Output the [X, Y] coordinate of the center of the cell containing the given text.  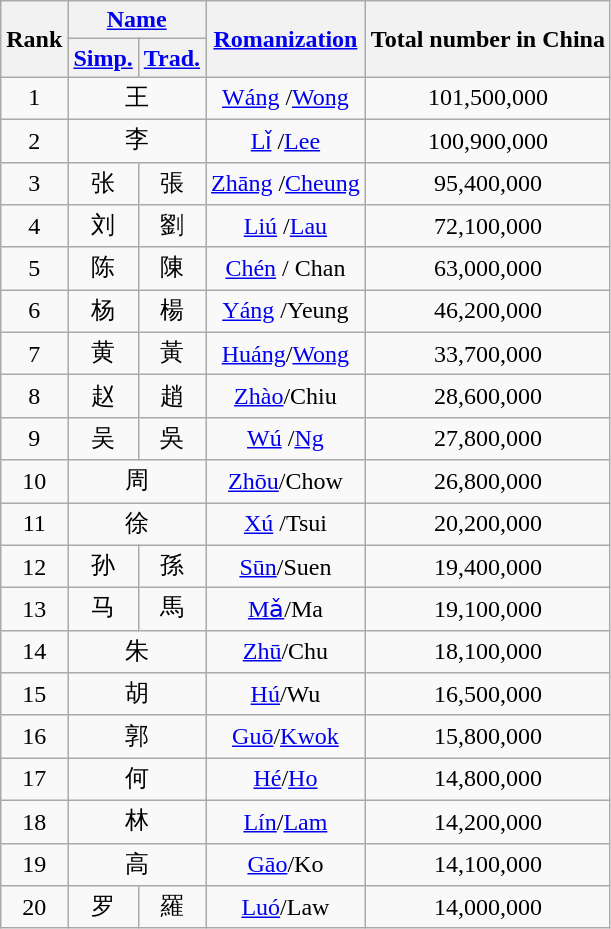
5 [34, 268]
14,800,000 [488, 780]
Hé/Ho [286, 780]
何 [137, 780]
100,900,000 [488, 140]
4 [34, 226]
马 [103, 610]
7 [34, 354]
郭 [137, 736]
13 [34, 610]
17 [34, 780]
胡 [137, 694]
33,700,000 [488, 354]
1 [34, 98]
19,400,000 [488, 566]
20 [34, 908]
16,500,000 [488, 694]
Sūn/Suen [286, 566]
陈 [103, 268]
2 [34, 140]
10 [34, 482]
72,100,000 [488, 226]
朱 [137, 652]
Guō/Kwok [286, 736]
28,600,000 [488, 396]
罗 [103, 908]
9 [34, 438]
高 [137, 864]
16 [34, 736]
15,800,000 [488, 736]
Yáng /Yeung [286, 312]
赵 [103, 396]
Xú /Tsui [286, 524]
Gāo/Ko [286, 864]
Zhāng /Cheung [286, 184]
Chén / Chan [286, 268]
王 [137, 98]
徐 [137, 524]
101,500,000 [488, 98]
20,200,000 [488, 524]
3 [34, 184]
14,100,000 [488, 864]
14,000,000 [488, 908]
陳 [172, 268]
26,800,000 [488, 482]
楊 [172, 312]
张 [103, 184]
27,800,000 [488, 438]
周 [137, 482]
Zhào/Chiu [286, 396]
Wáng /Wong [286, 98]
Romanization [286, 39]
15 [34, 694]
張 [172, 184]
孙 [103, 566]
Zhū/Chu [286, 652]
18,100,000 [488, 652]
95,400,000 [488, 184]
林 [137, 822]
Mǎ/Ma [286, 610]
19 [34, 864]
馬 [172, 610]
趙 [172, 396]
Luó/Law [286, 908]
14,200,000 [488, 822]
Lín/Lam [286, 822]
劉 [172, 226]
11 [34, 524]
12 [34, 566]
46,200,000 [488, 312]
刘 [103, 226]
Wú /Ng [286, 438]
羅 [172, 908]
黄 [103, 354]
黃 [172, 354]
吴 [103, 438]
Lǐ /Lee [286, 140]
Name [137, 20]
19,100,000 [488, 610]
63,000,000 [488, 268]
吳 [172, 438]
Hú/Wu [286, 694]
Liú /Lau [286, 226]
Huáng/Wong [286, 354]
Total number in China [488, 39]
8 [34, 396]
14 [34, 652]
6 [34, 312]
李 [137, 140]
Rank [34, 39]
Trad. [172, 58]
Simp. [103, 58]
孫 [172, 566]
18 [34, 822]
杨 [103, 312]
Zhōu/Chow [286, 482]
